Determine the [x, y] coordinate at the center of the cell enclosing the given text.  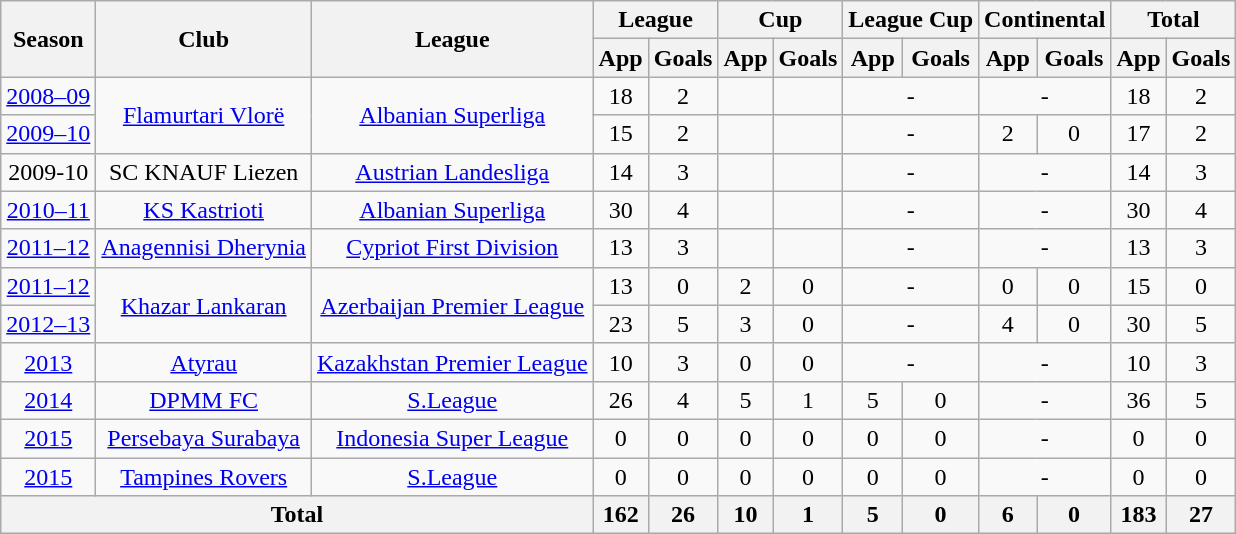
Persebaya Surabaya [204, 438]
Khazar Lankaran [204, 305]
2012–13 [48, 324]
Season [48, 39]
Azerbaijan Premier League [452, 305]
SC KNAUF Liezen [204, 172]
Indonesia Super League [452, 438]
Cypriot First Division [452, 248]
Anagennisi Dherynia [204, 248]
Continental [1045, 20]
162 [620, 515]
2008–09 [48, 96]
Austrian Landesliga [452, 172]
2009–10 [48, 134]
2009-10 [48, 172]
Flamurtari Vlorë [204, 115]
6 [1008, 515]
36 [1138, 400]
Tampines Rovers [204, 477]
Club [204, 39]
183 [1138, 515]
2010–11 [48, 210]
DPMM FC [204, 400]
27 [1201, 515]
23 [620, 324]
League Cup [911, 20]
KS Kastrioti [204, 210]
2014 [48, 400]
Atyrau [204, 362]
Kazakhstan Premier League [452, 362]
17 [1138, 134]
Cup [780, 20]
2013 [48, 362]
